Locate the cell with the specified text and output its [X, Y] center coordinate. 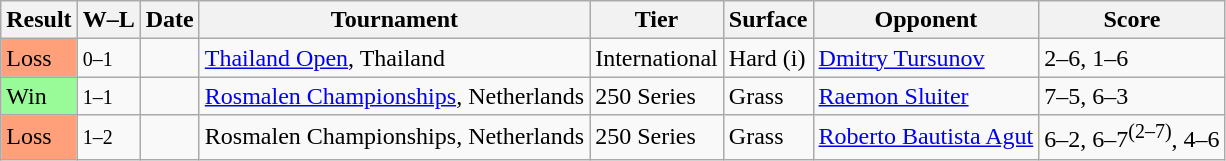
Surface [768, 20]
2–6, 1–6 [1132, 58]
Date [170, 20]
Opponent [926, 20]
International [657, 58]
0–1 [108, 58]
Raemon Sluiter [926, 96]
Dmitry Tursunov [926, 58]
Tier [657, 20]
1–1 [108, 96]
6–2, 6–7(2–7), 4–6 [1132, 138]
Roberto Bautista Agut [926, 138]
W–L [108, 20]
Result [39, 20]
Score [1132, 20]
Tournament [394, 20]
Thailand Open, Thailand [394, 58]
Win [39, 96]
7–5, 6–3 [1132, 96]
Hard (i) [768, 58]
1–2 [108, 138]
